Scan for the cell matching the given text and deliver its [x, y] coordinate at center. 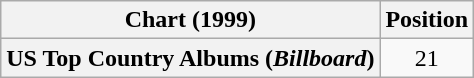
US Top Country Albums (Billboard) [190, 58]
Position [427, 20]
21 [427, 58]
Chart (1999) [190, 20]
